Find where the given text appears and provide that cell's center as [X, Y] coordinate. 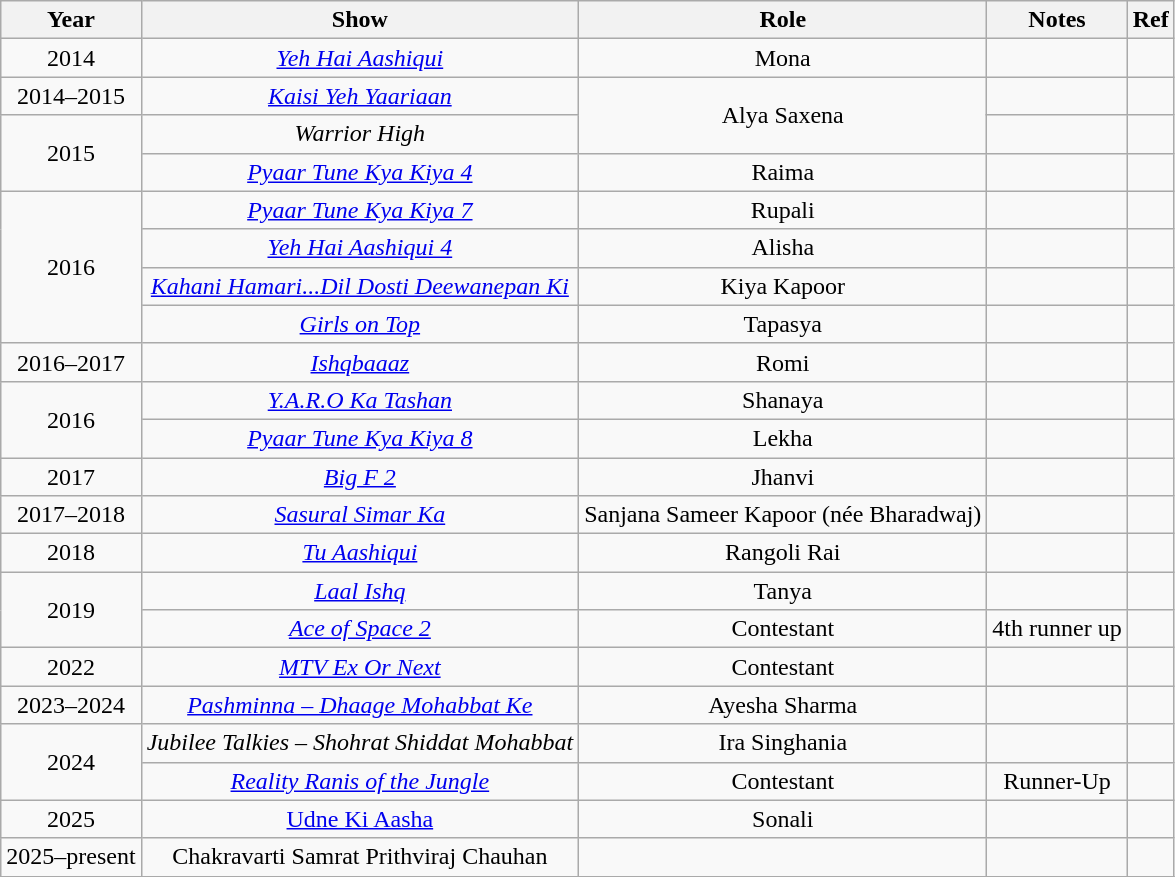
Raima [783, 172]
Alisha [783, 248]
Tapasya [783, 324]
Reality Ranis of the Jungle [360, 781]
Ace of Space 2 [360, 629]
Sonali [783, 819]
Lekha [783, 438]
4th runner up [1057, 629]
Rupali [783, 210]
2014 [71, 58]
Pashminna – Dhaage Mohabbat Ke [360, 705]
Girls on Top [360, 324]
Romi [783, 362]
Tanya [783, 591]
Mona [783, 58]
Kaisi Yeh Yaariaan [360, 96]
2017–2018 [71, 515]
Sanjana Sameer Kapoor (née Bharadwaj) [783, 515]
Sasural Simar Ka [360, 515]
2019 [71, 610]
2022 [71, 667]
Ishqbaaaz [360, 362]
Ref [1150, 20]
Big F 2 [360, 477]
Runner-Up [1057, 781]
2023–2024 [71, 705]
Pyaar Tune Kya Kiya 4 [360, 172]
2017 [71, 477]
Pyaar Tune Kya Kiya 8 [360, 438]
Shanaya [783, 400]
Y.A.R.O Ka Tashan [360, 400]
2024 [71, 762]
2025 [71, 819]
Kiya Kapoor [783, 286]
Udne Ki Aasha [360, 819]
Year [71, 20]
Ayesha Sharma [783, 705]
Warrior High [360, 134]
Jubilee Talkies – Shohrat Shiddat Mohabbat [360, 743]
Notes [1057, 20]
Ira Singhania [783, 743]
2016–2017 [71, 362]
2025–present [71, 857]
MTV Ex Or Next [360, 667]
Yeh Hai Aashiqui 4 [360, 248]
2018 [71, 553]
2015 [71, 153]
Yeh Hai Aashiqui [360, 58]
Tu Aashiqui [360, 553]
Pyaar Tune Kya Kiya 7 [360, 210]
Kahani Hamari...Dil Dosti Deewanepan Ki [360, 286]
Role [783, 20]
Laal Ishq [360, 591]
Chakravarti Samrat Prithviraj Chauhan [360, 857]
2014–2015 [71, 96]
Rangoli Rai [783, 553]
Jhanvi [783, 477]
Alya Saxena [783, 115]
Show [360, 20]
